Provide the (X, Y) coordinate of the cell's center where the given text is located.  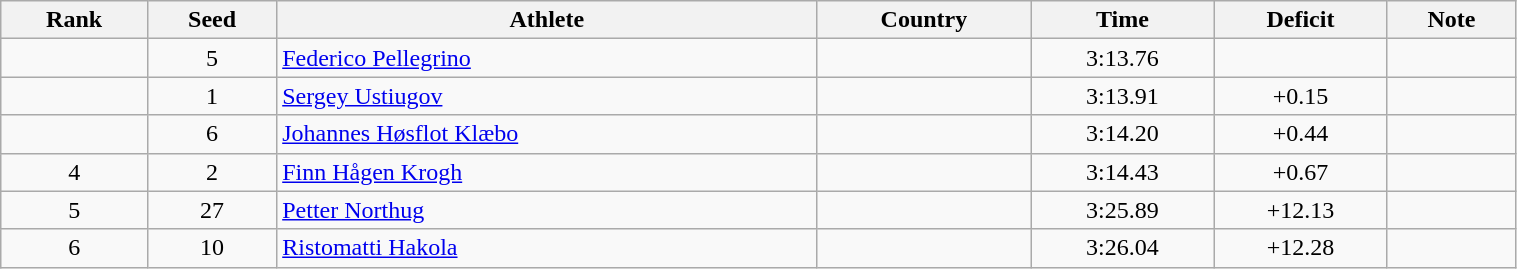
3:13.76 (1122, 58)
+0.44 (1300, 134)
27 (212, 210)
+12.13 (1300, 210)
2 (212, 172)
Johannes Høsflot Klæbo (547, 134)
+12.28 (1300, 248)
3:14.43 (1122, 172)
1 (212, 96)
Petter Northug (547, 210)
3:14.20 (1122, 134)
10 (212, 248)
Rank (74, 20)
3:25.89 (1122, 210)
Finn Hågen Krogh (547, 172)
4 (74, 172)
Sergey Ustiugov (547, 96)
+0.15 (1300, 96)
Federico Pellegrino (547, 58)
Seed (212, 20)
Ristomatti Hakola (547, 248)
Country (924, 20)
3:13.91 (1122, 96)
3:26.04 (1122, 248)
+0.67 (1300, 172)
Note (1452, 20)
Time (1122, 20)
Athlete (547, 20)
Deficit (1300, 20)
